Identify which cell holds the provided text, then report its [X, Y] central coordinate. 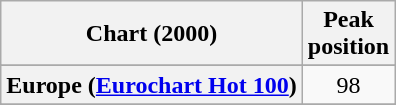
98 [348, 85]
Peakposition [348, 34]
Europe (Eurochart Hot 100) [152, 85]
Chart (2000) [152, 34]
